Return (x, y) of the center of cell containing provided text 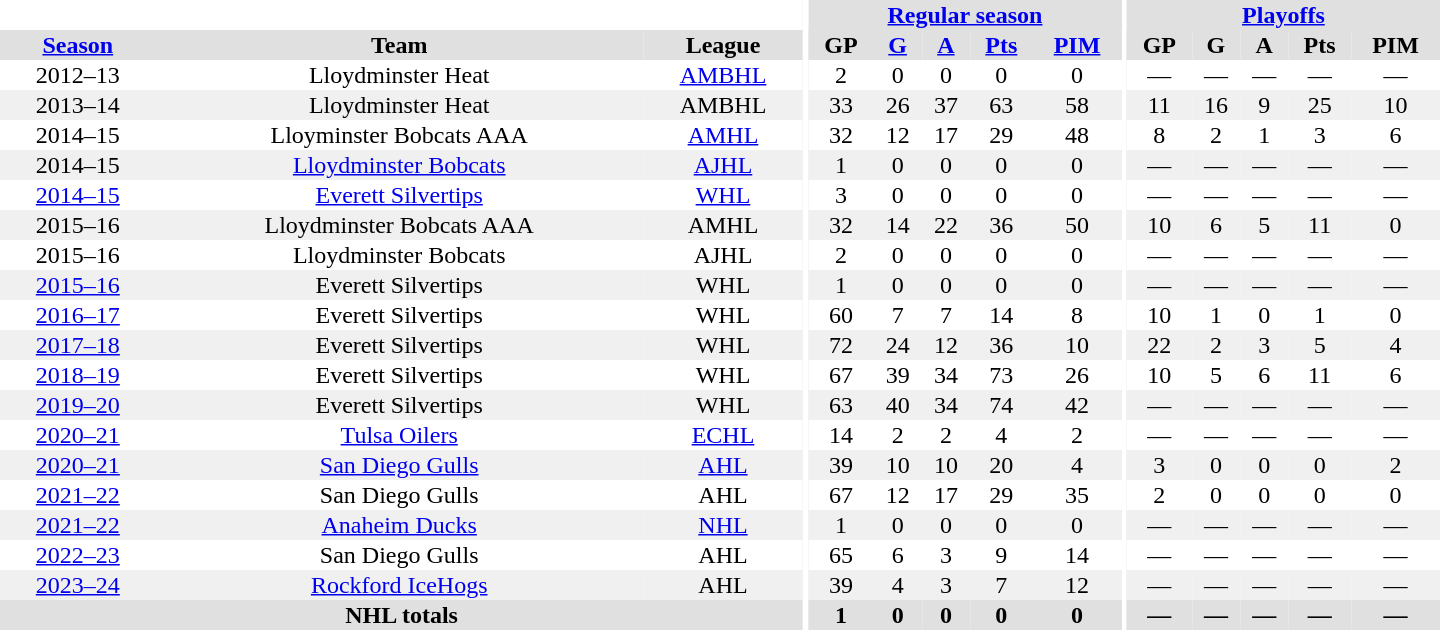
NHL totals (402, 615)
33 (842, 105)
58 (1078, 105)
24 (897, 345)
40 (897, 405)
25 (1320, 105)
20 (1002, 465)
35 (1078, 495)
Anaheim Ducks (400, 525)
NHL (723, 525)
ECHL (723, 435)
2016–17 (78, 315)
Tulsa Oilers (400, 435)
72 (842, 345)
League (723, 45)
Regular season (966, 15)
2017–18 (78, 345)
2012–13 (78, 75)
Playoffs (1284, 15)
2023–24 (78, 585)
16 (1216, 105)
73 (1002, 375)
Lloyminster Bobcats AAA (400, 135)
Season (78, 45)
60 (842, 315)
74 (1002, 405)
48 (1078, 135)
2018–19 (78, 375)
2022–23 (78, 555)
65 (842, 555)
2013–14 (78, 105)
2019–20 (78, 405)
50 (1078, 225)
Lloydminster Bobcats AAA (400, 225)
Rockford IceHogs (400, 585)
Team (400, 45)
37 (946, 105)
42 (1078, 405)
